Return the (X, Y) coordinate for the center point of the cell that contains the specified text.  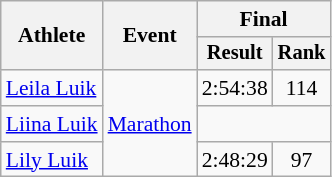
Rank (302, 54)
Leila Luik (52, 88)
Liina Luik (52, 124)
114 (302, 88)
Athlete (52, 36)
2:54:38 (235, 88)
Result (235, 54)
Final (264, 19)
Event (150, 36)
Marathon (150, 124)
